Search for the cell housing the specified text and yield its (X, Y) center coordinate. 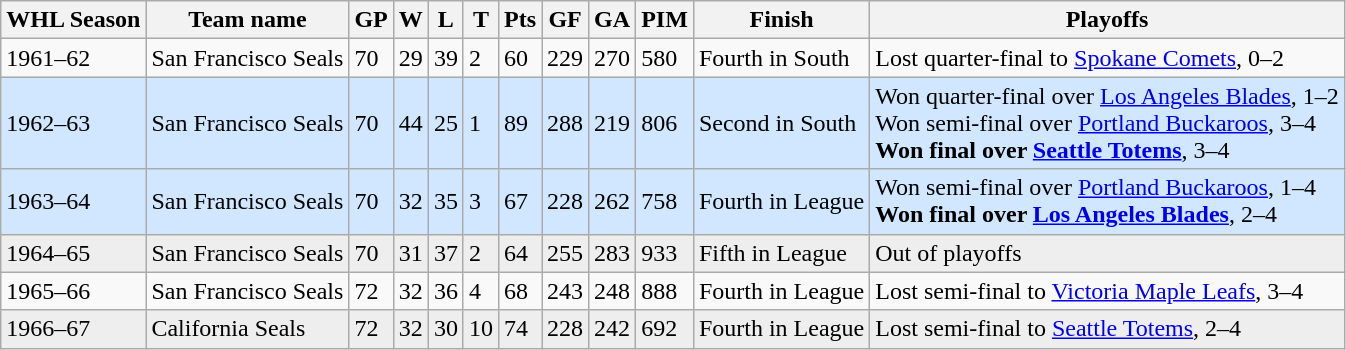
Lost quarter-final to Spokane Comets, 0–2 (1108, 58)
283 (612, 253)
29 (410, 58)
580 (665, 58)
35 (446, 202)
Won semi-final over Portland Buckaroos, 1–4Won final over Los Angeles Blades, 2–4 (1108, 202)
888 (665, 291)
W (410, 20)
1966–67 (74, 329)
89 (520, 123)
GA (612, 20)
Pts (520, 20)
758 (665, 202)
288 (566, 123)
Finish (781, 20)
37 (446, 253)
1 (480, 123)
60 (520, 58)
39 (446, 58)
GP (371, 20)
3 (480, 202)
10 (480, 329)
229 (566, 58)
4 (480, 291)
WHL Season (74, 20)
242 (612, 329)
30 (446, 329)
Won quarter-final over Los Angeles Blades, 1–2Won semi-final over Portland Buckaroos, 3–4Won final over Seattle Totems, 3–4 (1108, 123)
64 (520, 253)
248 (612, 291)
36 (446, 291)
219 (612, 123)
68 (520, 291)
692 (665, 329)
PIM (665, 20)
44 (410, 123)
31 (410, 253)
74 (520, 329)
262 (612, 202)
California Seals (248, 329)
933 (665, 253)
L (446, 20)
270 (612, 58)
T (480, 20)
1965–66 (74, 291)
243 (566, 291)
Lost semi-final to Victoria Maple Leafs, 3–4 (1108, 291)
Team name (248, 20)
Playoffs (1108, 20)
67 (520, 202)
806 (665, 123)
GF (566, 20)
1961–62 (74, 58)
255 (566, 253)
Second in South (781, 123)
1963–64 (74, 202)
Fourth in South (781, 58)
Out of playoffs (1108, 253)
Lost semi-final to Seattle Totems, 2–4 (1108, 329)
1962–63 (74, 123)
25 (446, 123)
Fifth in League (781, 253)
1964–65 (74, 253)
